Extract the (x, y) coordinate from the center of the cell holding the provided text.  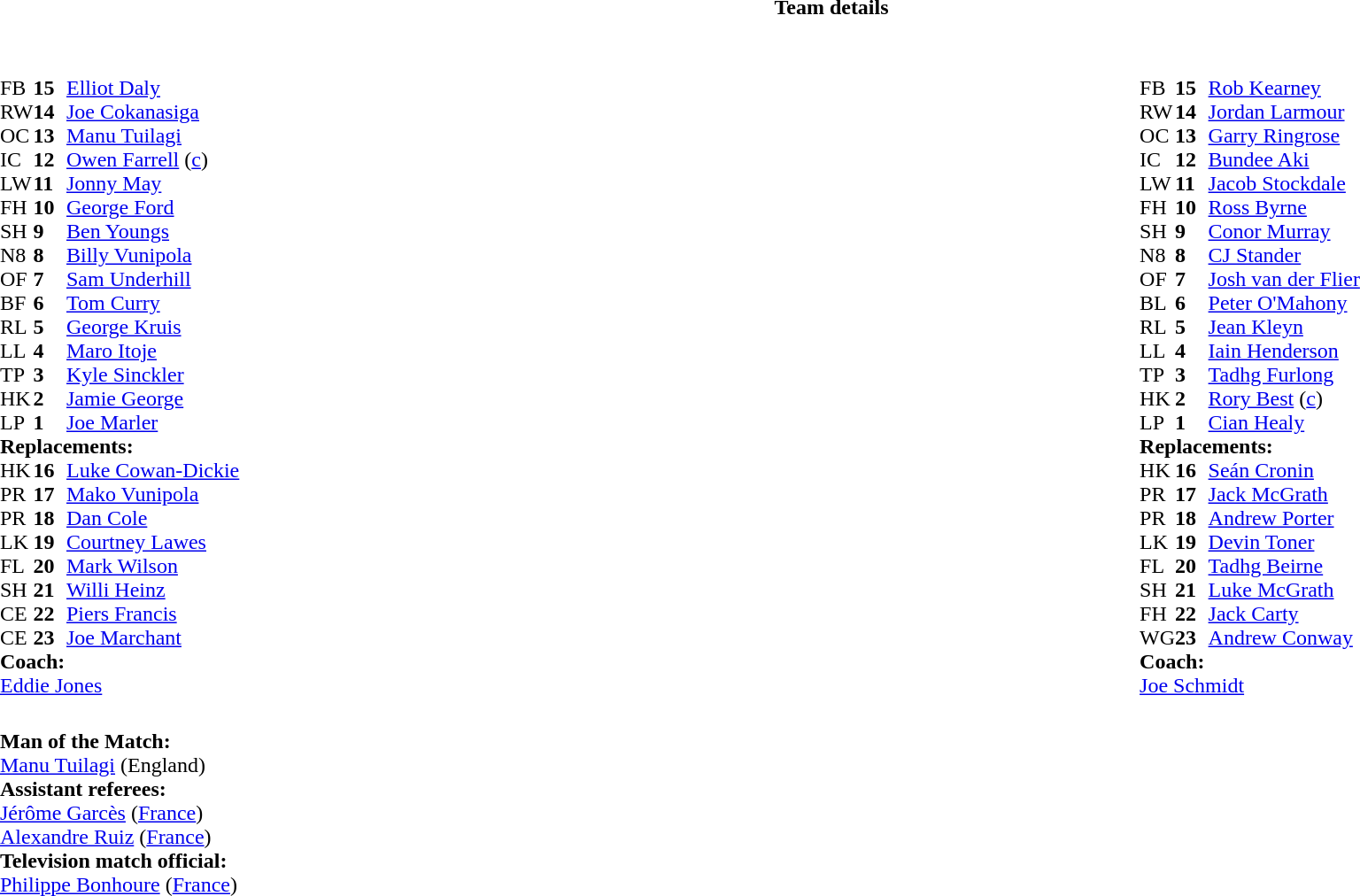
Sam Underhill (152, 280)
Joe Marler (152, 423)
Ross Byrne (1284, 207)
George Ford (152, 207)
Courtney Lawes (152, 542)
Joe Marchant (152, 637)
George Kruis (152, 328)
Tadhg Beirne (1284, 567)
Bundee Aki (1284, 159)
Rory Best (c) (1284, 398)
Seán Cronin (1284, 471)
Andrew Porter (1284, 519)
Joe Schmidt (1250, 685)
CJ Stander (1284, 255)
Tom Curry (152, 303)
Piers Francis (152, 614)
Josh van der Flier (1284, 280)
Iain Henderson (1284, 351)
Dan Cole (152, 519)
Jordan Larmour (1284, 112)
Cian Healy (1284, 423)
Elliot Daly (152, 89)
Mako Vunipola (152, 494)
Billy Vunipola (152, 255)
BF (17, 303)
Ben Youngs (152, 232)
Joe Cokanasiga (152, 112)
Garry Ringrose (1284, 136)
Owen Farrell (c) (152, 159)
Rob Kearney (1284, 89)
Maro Itoje (152, 351)
Andrew Conway (1284, 637)
Tadhg Furlong (1284, 375)
Jack McGrath (1284, 494)
Devin Toner (1284, 542)
Kyle Sinckler (152, 375)
Manu Tuilagi (152, 136)
Conor Murray (1284, 232)
Peter O'Mahony (1284, 303)
Mark Wilson (152, 567)
Jonny May (152, 184)
Luke McGrath (1284, 590)
Jamie George (152, 398)
BL (1157, 303)
Luke Cowan-Dickie (152, 471)
Willi Heinz (152, 590)
Eddie Jones (120, 685)
Jacob Stockdale (1284, 184)
Jean Kleyn (1284, 328)
Jack Carty (1284, 614)
WG (1157, 637)
